Locate the cell with the specified text and output its (x, y) center coordinate. 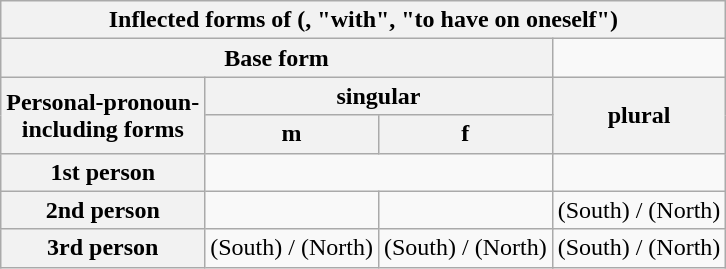
2nd person (103, 210)
Base form (276, 58)
plural (639, 115)
3rd person (103, 248)
singular (378, 96)
1st person (103, 172)
m (292, 134)
Inflected forms of (, "with", "to have on oneself") (364, 20)
Personal-pronoun-including forms (103, 115)
f (465, 134)
